Output the [x, y] coordinate of the center of the cell containing the given text.  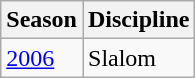
2006 [42, 58]
Slalom [138, 58]
Season [42, 20]
Discipline [138, 20]
